Return the (X, Y) coordinate for the center point of the cell that contains the specified text.  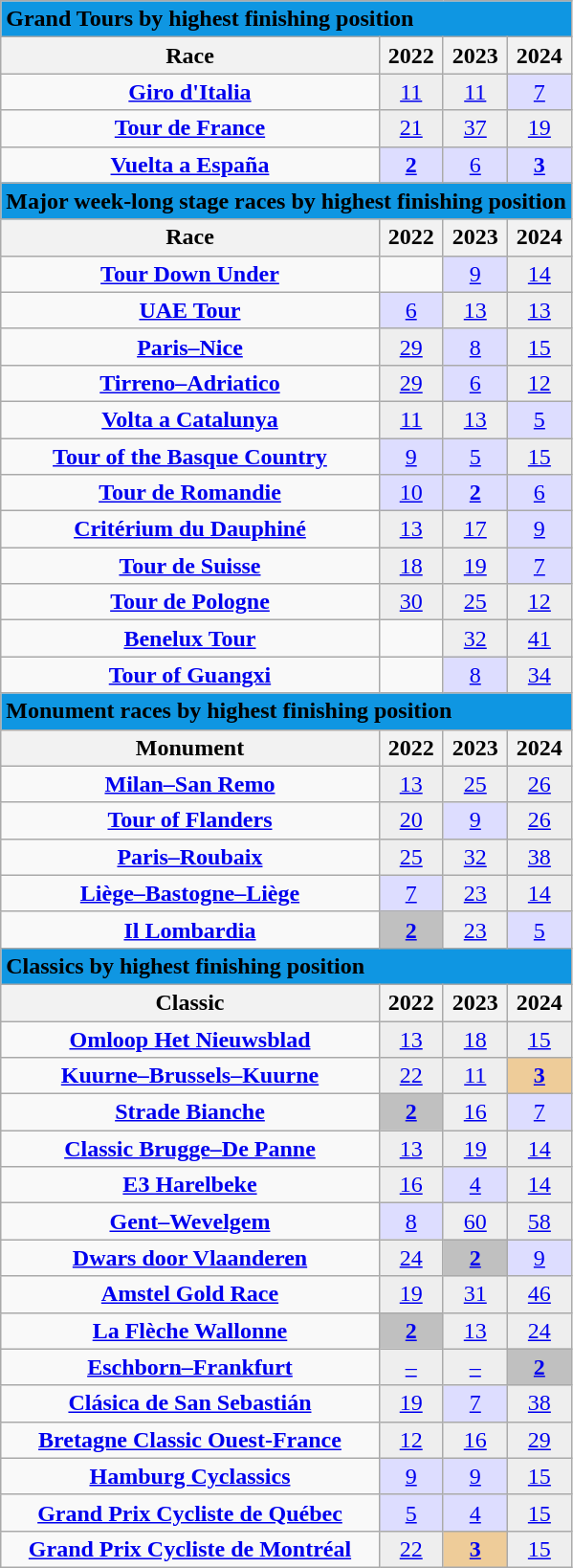
Tour de Romandie (189, 493)
Tour of Flanders (189, 820)
Hamburg Cyclassics (189, 1476)
Grand Prix Cycliste de Montréal (189, 1549)
Monument (189, 748)
Classics by highest finishing position (287, 966)
Classic Brugge–De Panne (189, 1149)
Bretagne Classic Ouest-France (189, 1440)
41 (540, 638)
Omloop Het Nieuwsblad (189, 1039)
Paris–Nice (189, 347)
Grand Tours by highest finishing position (287, 19)
Gent–Wevelgem (189, 1221)
30 (411, 602)
Il Lombardia (189, 930)
Major week-long stage races by highest finishing position (287, 201)
17 (474, 529)
Clásica de San Sebastián (189, 1403)
Eschborn–Frankfurt (189, 1367)
Benelux Tour (189, 638)
58 (540, 1221)
Tour of the Basque Country (189, 457)
Paris–Roubaix (189, 857)
Amstel Gold Race (189, 1294)
Giro d'Italia (189, 92)
Tirreno–Adriatico (189, 383)
Dwars door Vlaanderen (189, 1258)
La Flèche Wallonne (189, 1331)
Classic (189, 1002)
Tour de Pologne (189, 602)
Monument races by highest finishing position (287, 711)
37 (474, 128)
Kuurne–Brussels–Kuurne (189, 1076)
Grand Prix Cycliste de Québec (189, 1512)
Tour Down Under (189, 274)
31 (474, 1294)
20 (411, 820)
60 (474, 1221)
Tour of Guangxi (189, 675)
10 (411, 493)
34 (540, 675)
21 (411, 128)
Critérium du Dauphiné (189, 529)
Tour de France (189, 128)
Milan–San Remo (189, 784)
46 (540, 1294)
UAE Tour (189, 310)
Tour de Suisse (189, 566)
E3 Harelbeke (189, 1185)
Vuelta a España (189, 165)
Volta a Catalunya (189, 419)
Strade Bianche (189, 1112)
Liège–Bastogne–Liège (189, 893)
